Scan for the cell matching the given text and deliver its (x, y) coordinate at center. 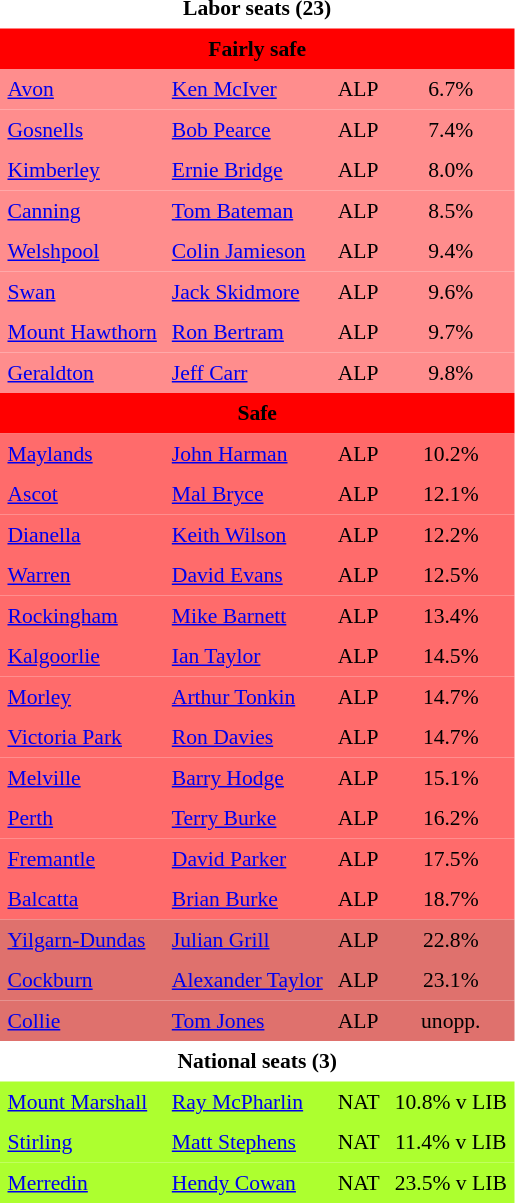
17.5% (450, 858)
Ron Bertram (247, 332)
Julian Grill (247, 939)
9.6% (450, 291)
6.7% (450, 89)
9.4% (450, 251)
9.7% (450, 332)
Keith Wilson (247, 534)
9.8% (450, 372)
Rockingham (82, 615)
18.7% (450, 899)
Dianella (82, 534)
Kimberley (82, 170)
David Parker (247, 858)
Barry Hodge (247, 777)
Gosnells (82, 129)
Ascot (82, 494)
12.2% (450, 534)
13.4% (450, 615)
Balcatta (82, 899)
Safe (257, 413)
National seats (3) (257, 1061)
Colin Jamieson (247, 251)
12.1% (450, 494)
Collie (82, 1020)
David Evans (247, 575)
10.2% (450, 453)
Bob Pearce (247, 129)
unopp. (450, 1020)
8.5% (450, 210)
Merredin (82, 1182)
Welshpool (82, 251)
Mount Marshall (82, 1101)
Fremantle (82, 858)
Ian Taylor (247, 656)
Mal Bryce (247, 494)
Hendy Cowan (247, 1182)
10.8% v LIB (450, 1101)
Kalgoorlie (82, 656)
Mike Barnett (247, 615)
12.5% (450, 575)
Ken McIver (247, 89)
Geraldton (82, 372)
23.5% v LIB (450, 1182)
8.0% (450, 170)
Jeff Carr (247, 372)
Stirling (82, 1142)
22.8% (450, 939)
Alexander Taylor (247, 980)
Mount Hawthorn (82, 332)
Ron Davies (247, 737)
John Harman (247, 453)
Matt Stephens (247, 1142)
Yilgarn-Dundas (82, 939)
15.1% (450, 777)
Canning (82, 210)
Arthur Tonkin (247, 696)
Maylands (82, 453)
Ray McPharlin (247, 1101)
Melville (82, 777)
Cockburn (82, 980)
Tom Jones (247, 1020)
14.5% (450, 656)
Avon (82, 89)
11.4% v LIB (450, 1142)
Terry Burke (247, 818)
23.1% (450, 980)
Fairly safe (257, 48)
Perth (82, 818)
Brian Burke (247, 899)
Jack Skidmore (247, 291)
Swan (82, 291)
Ernie Bridge (247, 170)
Morley (82, 696)
7.4% (450, 129)
Warren (82, 575)
Tom Bateman (247, 210)
Victoria Park (82, 737)
16.2% (450, 818)
